Scan for the cell matching the given text and deliver its (X, Y) coordinate at center. 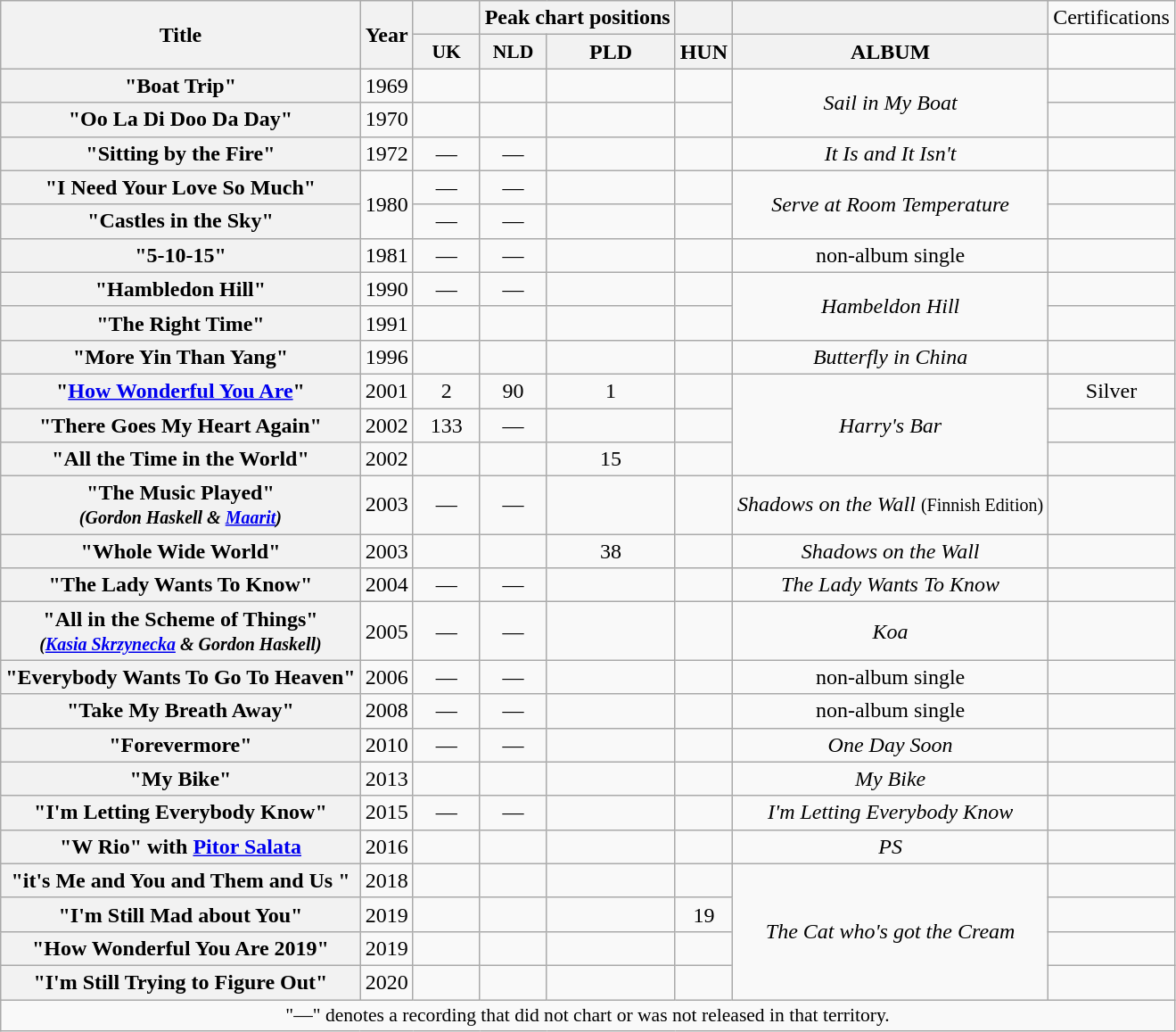
2008 (387, 711)
2010 (387, 745)
19 (703, 914)
2005 (387, 632)
Harry's Bar (891, 425)
Peak chart positions (578, 18)
"There Goes My Heart Again" (180, 425)
Shadows on the Wall (891, 551)
Title (180, 35)
"Forevermore" (180, 745)
Serve at Room Temperature (891, 204)
One Day Soon (891, 745)
I'm Letting Everybody Know (891, 813)
"Sitting by the Fire" (180, 153)
1969 (387, 86)
"5-10-15" (180, 255)
HUN (703, 52)
2004 (387, 585)
Koa (891, 632)
2013 (387, 779)
2 (446, 391)
"W Rio" with Pitor Salata (180, 846)
15 (611, 459)
1 (611, 391)
1981 (387, 255)
"I Need Your Love So Much" (180, 187)
My Bike (891, 779)
"—" denotes a recording that did not chart or was not released in that territory. (588, 1015)
Certifications (1112, 18)
Sail in My Boat (891, 103)
"More Yin Than Yang" (180, 357)
"How Wonderful You Are 2019" (180, 948)
1972 (387, 153)
2020 (387, 982)
"All in the Scheme of Things"(Kasia Skrzynecka & Gordon Haskell) (180, 632)
1980 (387, 204)
"The Lady Wants To Know" (180, 585)
"Everybody Wants To Go To Heaven" (180, 677)
"Hambledon Hill" (180, 289)
"My Bike" (180, 779)
"it's Me and You and Them and Us " (180, 880)
"How Wonderful You Are" (180, 391)
"I'm Letting Everybody Know" (180, 813)
2006 (387, 677)
38 (611, 551)
"Castles in the Sky" (180, 221)
"All the Time in the World" (180, 459)
ALBUM (891, 52)
1990 (387, 289)
It Is and It Isn't (891, 153)
"Whole Wide World" (180, 551)
The Cat who's got the Cream (891, 931)
PLD (611, 52)
133 (446, 425)
"The Music Played"(Gordon Haskell & Maarit) (180, 505)
NLD (514, 52)
Hambeldon Hill (891, 306)
1970 (387, 120)
"Take My Breath Away" (180, 711)
"I'm Still Mad about You" (180, 914)
2015 (387, 813)
"The Right Time" (180, 323)
UK (446, 52)
2016 (387, 846)
Silver (1112, 391)
"Oo La Di Doo Da Day" (180, 120)
1996 (387, 357)
1991 (387, 323)
PS (891, 846)
Year (387, 35)
Shadows on the Wall (Finnish Edition) (891, 505)
2018 (387, 880)
2001 (387, 391)
The Lady Wants To Know (891, 585)
Butterfly in China (891, 357)
"I'm Still Trying to Figure Out" (180, 982)
"Boat Trip" (180, 86)
90 (514, 391)
